Detect which cell encompasses the target text, then output its (X, Y) center coordinate. 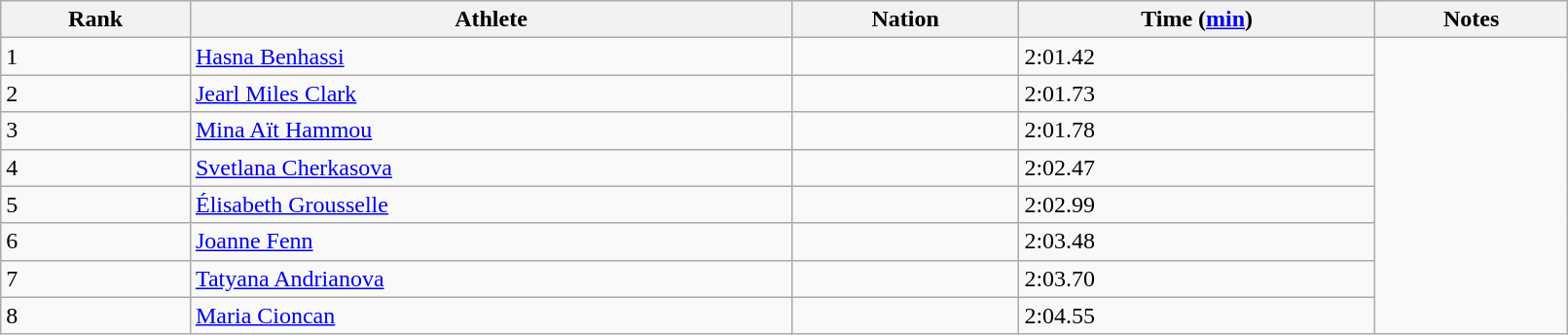
2:02.99 (1197, 205)
3 (95, 130)
Élisabeth Grousselle (491, 205)
4 (95, 167)
2 (95, 93)
6 (95, 242)
7 (95, 279)
2:01.42 (1197, 56)
Maria Cioncan (491, 316)
Time (min) (1197, 19)
2:04.55 (1197, 316)
2:01.73 (1197, 93)
1 (95, 56)
Svetlana Cherkasova (491, 167)
Rank (95, 19)
2:03.48 (1197, 242)
Hasna Benhassi (491, 56)
Mina Aït Hammou (491, 130)
2:02.47 (1197, 167)
Joanne Fenn (491, 242)
Jearl Miles Clark (491, 93)
5 (95, 205)
Tatyana Andrianova (491, 279)
2:01.78 (1197, 130)
2:03.70 (1197, 279)
Athlete (491, 19)
Notes (1471, 19)
8 (95, 316)
Nation (905, 19)
